Provide the (X, Y) coordinate of the cell's center where the given text is located.  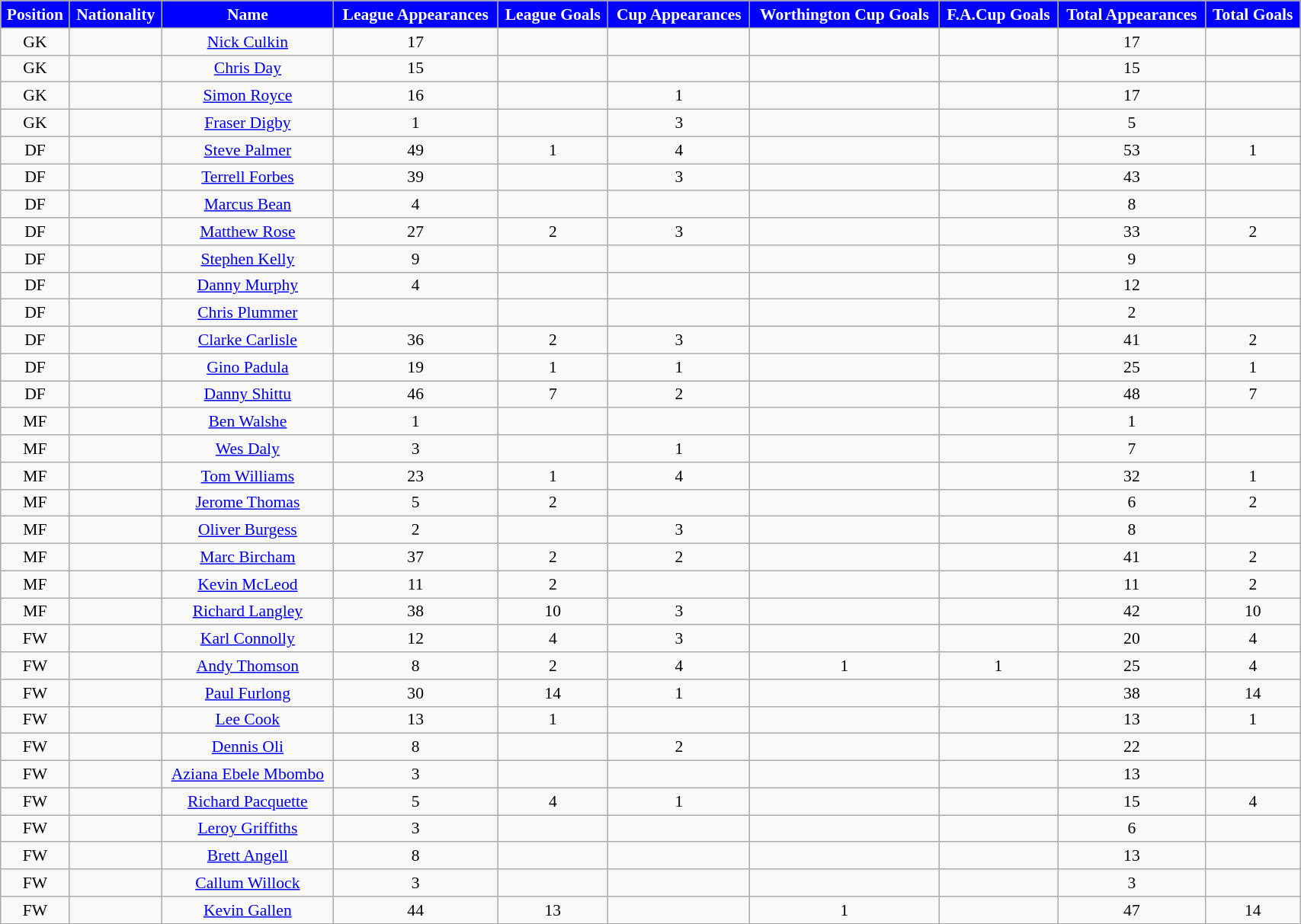
Total Appearances (1132, 14)
Richard Langley (247, 612)
Nationality (116, 14)
Simon Royce (247, 96)
Wes Daly (247, 449)
Gino Padula (247, 367)
Oliver Burgess (247, 530)
Matthew Rose (247, 232)
27 (415, 232)
Kevin McLeod (247, 584)
Richard Pacquette (247, 801)
49 (415, 150)
League Goals (553, 14)
Callum Willock (247, 883)
Kevin Gallen (247, 910)
Fraser Digby (247, 123)
Jerome Thomas (247, 503)
Cup Appearances (679, 14)
37 (415, 558)
22 (1132, 747)
48 (1132, 395)
Chris Day (247, 69)
42 (1132, 612)
Dennis Oli (247, 747)
Nick Culkin (247, 42)
53 (1132, 150)
Worthington Cup Goals (844, 14)
47 (1132, 910)
F.A.Cup Goals (998, 14)
43 (1132, 177)
Brett Angell (247, 856)
20 (1132, 639)
League Appearances (415, 14)
36 (415, 341)
30 (415, 693)
46 (415, 395)
Lee Cook (247, 720)
23 (415, 476)
Karl Connolly (247, 639)
Danny Shittu (247, 395)
Ben Walshe (247, 422)
Tom Williams (247, 476)
Name (247, 14)
Marc Bircham (247, 558)
44 (415, 910)
Andy Thomson (247, 666)
39 (415, 177)
Steve Palmer (247, 150)
Clarke Carlisle (247, 341)
32 (1132, 476)
33 (1132, 232)
Paul Furlong (247, 693)
Total Goals (1253, 14)
Position (35, 14)
Stephen Kelly (247, 259)
Aziana Ebele Mbombo (247, 775)
Danny Murphy (247, 286)
16 (415, 96)
Leroy Griffiths (247, 829)
Chris Plummer (247, 313)
Terrell Forbes (247, 177)
Marcus Bean (247, 205)
19 (415, 367)
